Locate the cell with the specified text and output its (x, y) center coordinate. 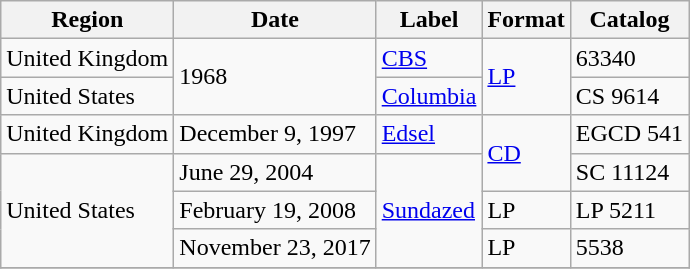
June 29, 2004 (275, 172)
SC 11124 (629, 172)
5538 (629, 248)
Date (275, 20)
Columbia (429, 96)
December 9, 1997 (275, 134)
February 19, 2008 (275, 210)
Edsel (429, 134)
EGCD 541 (629, 134)
Format (526, 20)
Region (88, 20)
Catalog (629, 20)
LP 5211 (629, 210)
CBS (429, 58)
Label (429, 20)
November 23, 2017 (275, 248)
63340 (629, 58)
Sundazed (429, 210)
CD (526, 153)
CS 9614 (629, 96)
1968 (275, 77)
